Return (X, Y) of the center of cell containing provided text 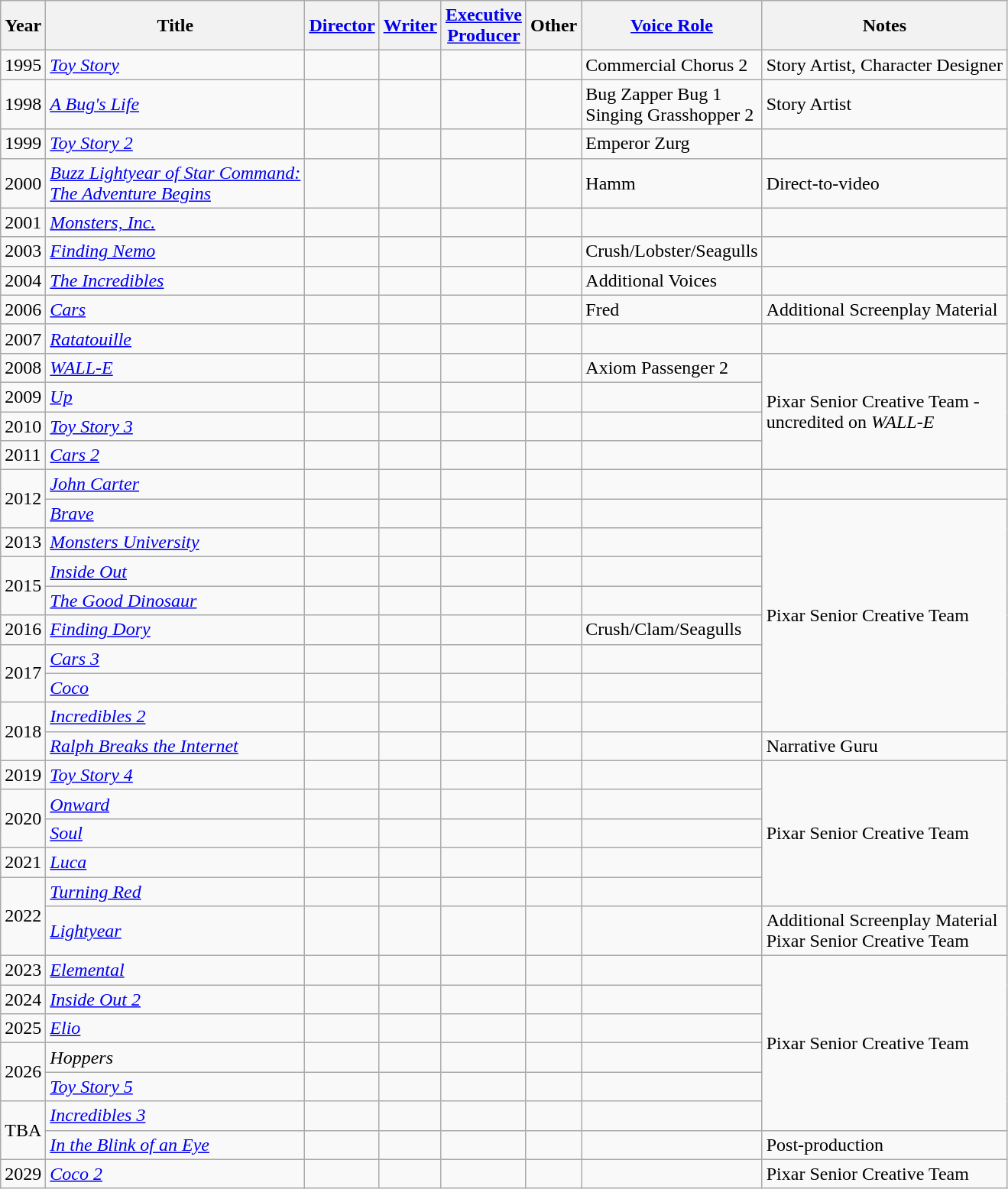
2017 (23, 673)
2010 (23, 426)
Cars 2 (176, 455)
Cars (176, 309)
Buzz Lightyear of Star Command:The Adventure Begins (176, 183)
2011 (23, 455)
2022 (23, 917)
2024 (23, 999)
2009 (23, 397)
Narrative Guru (884, 746)
Inside Out 2 (176, 999)
Turning Red (176, 892)
2003 (23, 251)
Brave (176, 514)
2015 (23, 586)
Elio (176, 1029)
Hoppers (176, 1058)
Fred (672, 309)
Year (23, 26)
Post-production (884, 1145)
Story Artist (884, 104)
Writer (410, 26)
Ralph Breaks the Internet (176, 746)
2006 (23, 309)
A Bug's Life (176, 104)
Toy Story 5 (176, 1087)
Toy Story 4 (176, 775)
Notes (884, 26)
Coco (176, 688)
Toy Story (176, 65)
Elemental (176, 970)
Toy Story 2 (176, 144)
The Good Dinosaur (176, 601)
Monsters, Inc. (176, 222)
Crush/Lobster/Seagulls (672, 251)
Finding Nemo (176, 251)
2018 (23, 731)
Crush/Clam/Seagulls (672, 630)
Bug Zapper Bug 1Singing Grasshopper 2 (672, 104)
Luca (176, 862)
2019 (23, 775)
2001 (23, 222)
Title (176, 26)
2025 (23, 1029)
WALL-E (176, 368)
Cars 3 (176, 659)
Additional Voices (672, 280)
2021 (23, 862)
Lightyear (176, 931)
Incredibles 2 (176, 717)
Additional Screenplay MaterialPixar Senior Creative Team (884, 931)
1999 (23, 144)
In the Blink of an Eye (176, 1145)
Toy Story 3 (176, 426)
2004 (23, 280)
Voice Role (672, 26)
Onward (176, 804)
2012 (23, 499)
Additional Screenplay Material (884, 309)
2026 (23, 1072)
Emperor Zurg (672, 144)
Monsters University (176, 543)
2008 (23, 368)
Soul (176, 833)
Inside Out (176, 572)
Finding Dory (176, 630)
2023 (23, 970)
1998 (23, 104)
Pixar Senior Creative Team - uncredited on WALL-E (884, 411)
2007 (23, 339)
Direct-to-video (884, 183)
Other (553, 26)
Up (176, 397)
Commercial Chorus 2 (672, 65)
2016 (23, 630)
2020 (23, 818)
Coco 2 (176, 1174)
Incredibles 3 (176, 1116)
ExecutiveProducer (483, 26)
2029 (23, 1174)
TBA (23, 1130)
Axiom Passenger 2 (672, 368)
2013 (23, 543)
Story Artist, Character Designer (884, 65)
The Incredibles (176, 280)
1995 (23, 65)
Ratatouille (176, 339)
John Carter (176, 484)
Director (342, 26)
Hamm (672, 183)
2000 (23, 183)
